Pinpoint the cell where the given text exists, returning its [x, y] midpoint coordinate. 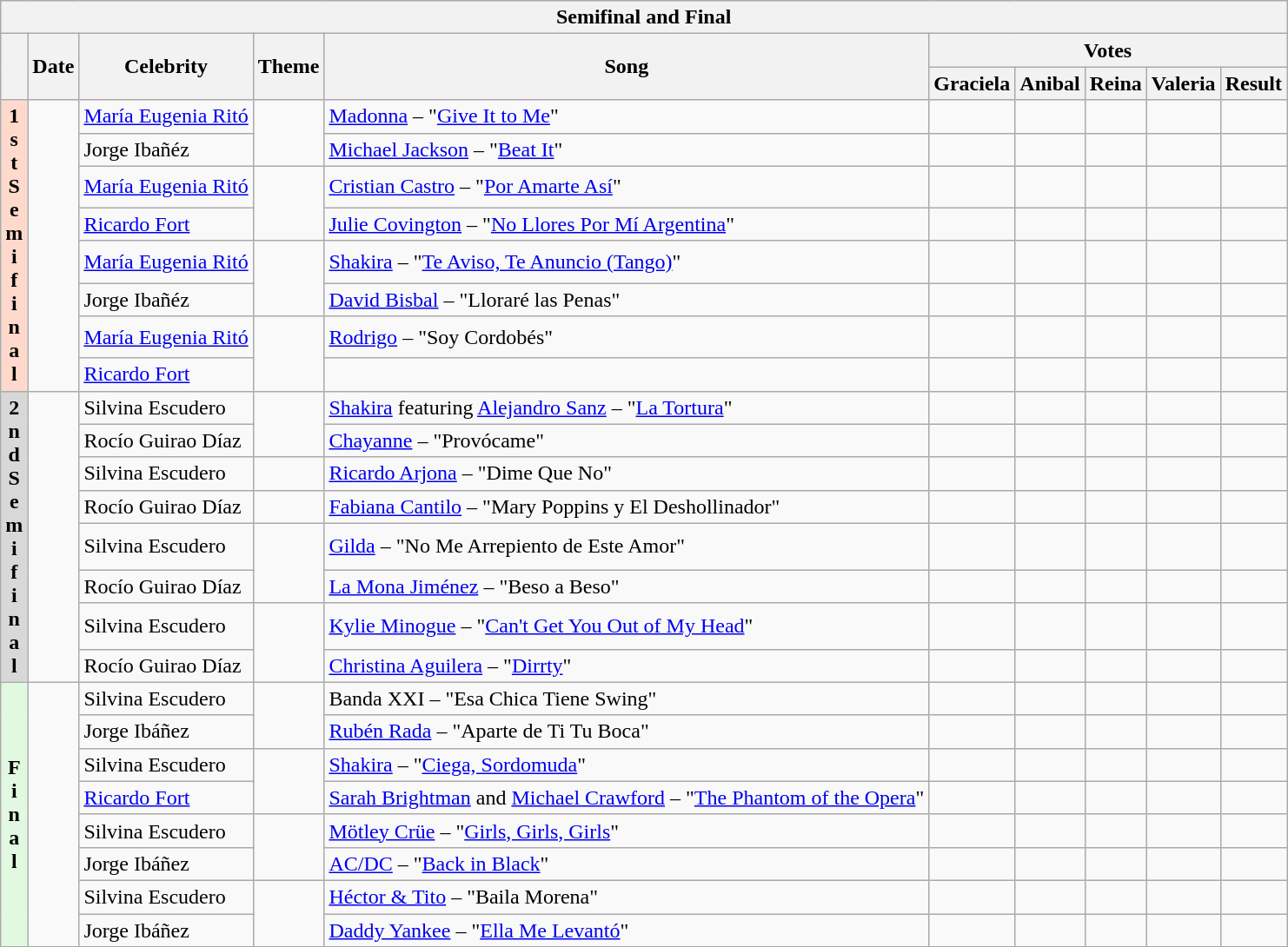
Votes [1108, 50]
Semifinal and Final [644, 17]
Héctor & Tito – "Baila Morena" [627, 897]
Daddy Yankee – "Ella Me Levantó" [627, 930]
Theme [289, 67]
Final [14, 814]
AC/DC – "Back in Black" [627, 864]
Result [1253, 83]
Graciela [972, 83]
Rubén Rada – "Aparte de Ti Tu Boca" [627, 732]
Cristian Castro – "Por Amarte Así" [627, 187]
Gilda – "No Me Arrepiento de Este Amor" [627, 546]
Banda XXI – "Esa Chica Tiene Swing" [627, 699]
1stSemifinal [14, 245]
La Mona Jiménez – "Beso a Beso" [627, 586]
Shakira – "Te Aviso, Te Anuncio (Tango)" [627, 262]
Shakira – "Ciega, Sordomuda" [627, 765]
Madonna – "Give It to Me" [627, 116]
Sarah Brightman and Michael Crawford – "The Phantom of the Opera" [627, 798]
Ricardo Arjona – "Dime Que No" [627, 473]
Julie Covington – "No Llores Por Mí Argentina" [627, 224]
Valeria [1184, 83]
Kylie Minogue – "Can't Get You Out of My Head" [627, 626]
Reina [1116, 83]
David Bisbal – "Lloraré las Penas" [627, 300]
Song [627, 67]
Mötley Crüe – "Girls, Girls, Girls" [627, 831]
Rodrigo – "Soy Cordobés" [627, 337]
Anibal [1050, 83]
2ndSemifinal [14, 537]
Christina Aguilera – "Dirrty" [627, 666]
Michael Jackson – "Beat It" [627, 149]
Date [54, 67]
Shakira featuring Alejandro Sanz – "La Tortura" [627, 407]
Fabiana Cantilo – "Mary Poppins y El Deshollinador" [627, 507]
Celebrity [166, 67]
Chayanne – "Provócame" [627, 440]
